From the cell containing the given text, extract its center point as [x, y] coordinate. 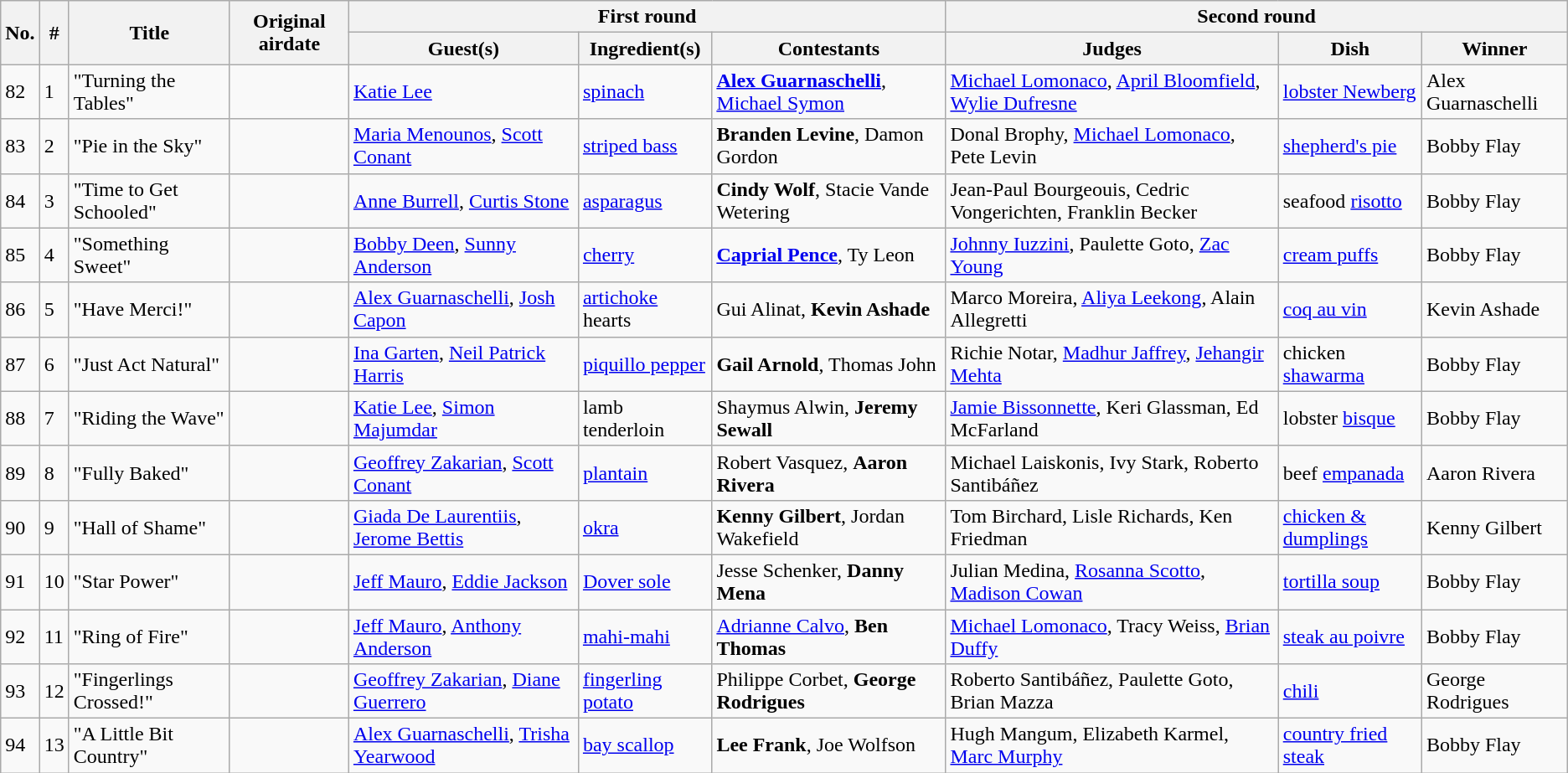
93 [20, 692]
mahi-mahi [645, 636]
seafood risotto [1350, 201]
"Pie in the Sky" [149, 146]
coq au vin [1350, 310]
88 [20, 419]
94 [20, 745]
Jean-Paul Bourgeouis, Cedric Vongerichten, Franklin Becker [1112, 201]
Philippe Corbet, George Rodrigues [829, 692]
Jeff Mauro, Eddie Jackson [463, 581]
Winner [1494, 49]
Dover sole [645, 581]
Ina Garten, Neil Patrick Harris [463, 363]
6 [54, 363]
86 [20, 310]
Tom Birchard, Lisle Richards, Ken Friedman [1112, 528]
Julian Medina, Rosanna Scotto, Madison Cowan [1112, 581]
Katie Lee [463, 92]
Jeff Mauro, Anthony Anderson [463, 636]
Alex Guarnaschelli, Michael Symon [829, 92]
"Something Sweet" [149, 255]
8 [54, 472]
tortilla soup [1350, 581]
Johnny Iuzzini, Paulette Goto, Zac Young [1112, 255]
Jamie Bissonnette, Keri Glassman, Ed McFarland [1112, 419]
4 [54, 255]
# [54, 33]
Gui Alinat, Kevin Ashade [829, 310]
12 [54, 692]
plantain [645, 472]
cream puffs [1350, 255]
Geoffrey Zakarian, Scott Conant [463, 472]
92 [20, 636]
First round [647, 17]
chili [1350, 692]
Guest(s) [463, 49]
Donal Brophy, Michael Lomonaco, Pete Levin [1112, 146]
Katie Lee, Simon Majumdar [463, 419]
Alex Guarnaschelli, Trisha Yearwood [463, 745]
spinach [645, 92]
87 [20, 363]
Title [149, 33]
"Riding the Wave" [149, 419]
Roberto Santibáñez, Paulette Goto, Brian Mazza [1112, 692]
Caprial Pence, Ty Leon [829, 255]
Kenny Gilbert [1494, 528]
lobster Newberg [1350, 92]
"Hall of Shame" [149, 528]
85 [20, 255]
Alex Guarnaschelli [1494, 92]
91 [20, 581]
"Fully Baked" [149, 472]
Judges [1112, 49]
"Fingerlings Crossed!" [149, 692]
Bobby Deen, Sunny Anderson [463, 255]
artichoke hearts [645, 310]
Aaron Rivera [1494, 472]
"Star Power" [149, 581]
"Have Merci!" [149, 310]
10 [54, 581]
3 [54, 201]
cherry [645, 255]
fingerling potato [645, 692]
Shaymus Alwin, Jeremy Sewall [829, 419]
Michael Laiskonis, Ivy Stark, Roberto Santibáñez [1112, 472]
Cindy Wolf, Stacie Vande Wetering [829, 201]
84 [20, 201]
Second round [1256, 17]
chicken shawarma [1350, 363]
2 [54, 146]
Hugh Mangum, Elizabeth Karmel, Marc Murphy [1112, 745]
Richie Notar, Madhur Jaffrey, Jehangir Mehta [1112, 363]
11 [54, 636]
Kevin Ashade [1494, 310]
"Time to Get Schooled" [149, 201]
1 [54, 92]
shepherd's pie [1350, 146]
Gail Arnold, Thomas John [829, 363]
Adrianne Calvo, Ben Thomas [829, 636]
Alex Guarnaschelli, Josh Capon [463, 310]
"Just Act Natural" [149, 363]
Jesse Schenker, Danny Mena [829, 581]
"A Little Bit Country" [149, 745]
Contestants [829, 49]
Robert Vasquez, Aaron Rivera [829, 472]
Original airdate [289, 33]
lobster bisque [1350, 419]
chicken & dumplings [1350, 528]
country fried steak [1350, 745]
Ingredient(s) [645, 49]
Michael Lomonaco, April Bloomfield, Wylie Dufresne [1112, 92]
Anne Burrell, Curtis Stone [463, 201]
5 [54, 310]
90 [20, 528]
Kenny Gilbert, Jordan Wakefield [829, 528]
Geoffrey Zakarian, Diane Guerrero [463, 692]
bay scallop [645, 745]
Marco Moreira, Aliya Leekong, Alain Allegretti [1112, 310]
Dish [1350, 49]
83 [20, 146]
9 [54, 528]
George Rodrigues [1494, 692]
okra [645, 528]
Lee Frank, Joe Wolfson [829, 745]
striped bass [645, 146]
asparagus [645, 201]
89 [20, 472]
Michael Lomonaco, Tracy Weiss, Brian Duffy [1112, 636]
lamb tenderloin [645, 419]
13 [54, 745]
82 [20, 92]
"Ring of Fire" [149, 636]
7 [54, 419]
Branden Levine, Damon Gordon [829, 146]
piquillo pepper [645, 363]
Maria Menounos, Scott Conant [463, 146]
beef empanada [1350, 472]
steak au poivre [1350, 636]
Giada De Laurentiis, Jerome Bettis [463, 528]
"Turning the Tables" [149, 92]
No. [20, 33]
